Return [x, y] of the center of cell containing provided text 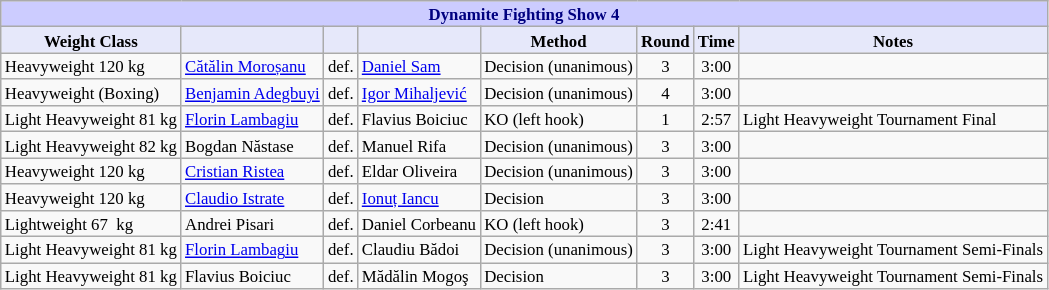
Light Heavyweight 82 kg [91, 145]
Bogdan Năstase [252, 145]
Lightweight 67 kg [91, 224]
Light Heavyweight Tournament Final [893, 119]
Heavyweight (Boxing) [91, 93]
Time [716, 40]
Claudio Istrate [252, 197]
1 [666, 119]
Dynamite Fighting Show 4 [524, 14]
Notes [893, 40]
Igor Mihaljević [419, 93]
Cristian Ristea [252, 171]
Method [558, 40]
Claudiu Bădoi [419, 250]
Manuel Rifa [419, 145]
Daniel Corbeanu [419, 224]
Mădălin Mogoş [419, 276]
4 [666, 93]
Ionuț Iancu [419, 197]
Andrei Pisari [252, 224]
Benjamin Adegbuyi [252, 93]
2:57 [716, 119]
Daniel Sam [419, 66]
Round [666, 40]
2:41 [716, 224]
Eldar Oliveira [419, 171]
Weight Class [91, 40]
Cătălin Moroșanu [252, 66]
